Capture the cell that displays the provided text and extract its [X, Y] central coordinate. 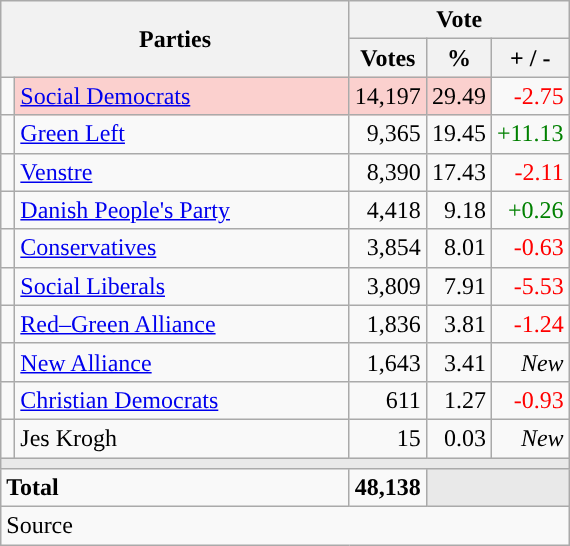
Christian Democrats [182, 400]
14,197 [388, 96]
-0.63 [530, 248]
Vote [459, 20]
19.45 [458, 134]
9.18 [458, 210]
-2.75 [530, 96]
1,643 [388, 362]
% [458, 58]
Parties [176, 39]
8.01 [458, 248]
Danish People's Party [182, 210]
3,854 [388, 248]
-1.24 [530, 324]
3.81 [458, 324]
Total [176, 488]
Jes Krogh [182, 438]
Conservatives [182, 248]
+11.13 [530, 134]
3.41 [458, 362]
15 [388, 438]
29.49 [458, 96]
Social Liberals [182, 286]
9,365 [388, 134]
3,809 [388, 286]
611 [388, 400]
New Alliance [182, 362]
-2.11 [530, 172]
8,390 [388, 172]
4,418 [388, 210]
-5.53 [530, 286]
Source [285, 526]
+0.26 [530, 210]
1.27 [458, 400]
+ / - [530, 58]
0.03 [458, 438]
Social Democrats [182, 96]
17.43 [458, 172]
7.91 [458, 286]
Venstre [182, 172]
Votes [388, 58]
1,836 [388, 324]
Green Left [182, 134]
Red–Green Alliance [182, 324]
-0.93 [530, 400]
48,138 [388, 488]
